Locate the cell with the specified text and output its (x, y) center coordinate. 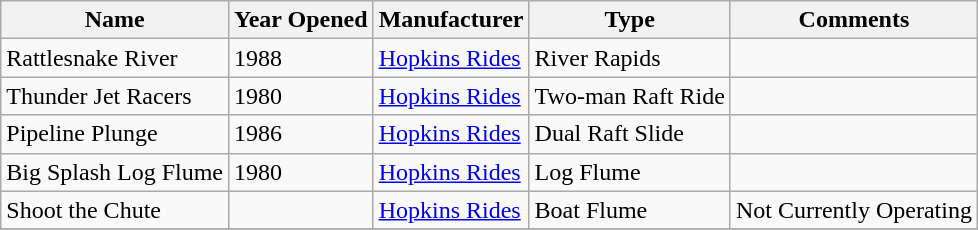
Two-man Raft Ride (630, 96)
Manufacturer (451, 20)
Pipeline Plunge (115, 134)
Boat Flume (630, 210)
Not Currently Operating (854, 210)
Year Opened (300, 20)
Dual Raft Slide (630, 134)
River Rapids (630, 58)
Name (115, 20)
Rattlesnake River (115, 58)
Shoot the Chute (115, 210)
Comments (854, 20)
Thunder Jet Racers (115, 96)
Log Flume (630, 172)
Type (630, 20)
Big Splash Log Flume (115, 172)
1988 (300, 58)
1986 (300, 134)
